Output the (x, y) coordinate of the center of the cell containing the given text.  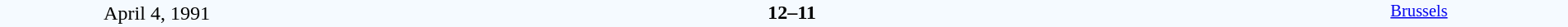
April 4, 1991 (157, 13)
12–11 (791, 12)
Brussels (1419, 13)
